Find where the given text appears and provide that cell's center as [X, Y] coordinate. 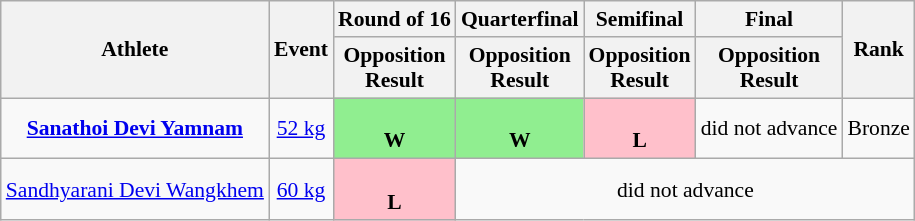
Semifinal [640, 19]
Sandhyarani Devi Wangkhem [135, 190]
Round of 16 [394, 19]
Sanathoi Devi Yamnam [135, 128]
Athlete [135, 50]
Final [770, 19]
Bronze [878, 128]
Event [301, 50]
52 kg [301, 128]
60 kg [301, 190]
Rank [878, 50]
Quarterfinal [520, 19]
